Scan for the cell matching the given text and deliver its (x, y) coordinate at center. 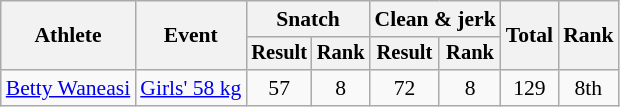
Athlete (68, 36)
57 (279, 88)
Clean & jerk (436, 19)
Betty Waneasi (68, 88)
Total (530, 36)
Event (190, 36)
Snatch (308, 19)
129 (530, 88)
8th (588, 88)
72 (405, 88)
Girls' 58 kg (190, 88)
